Provide the (x, y) coordinate of the cell's center where the given text is located.  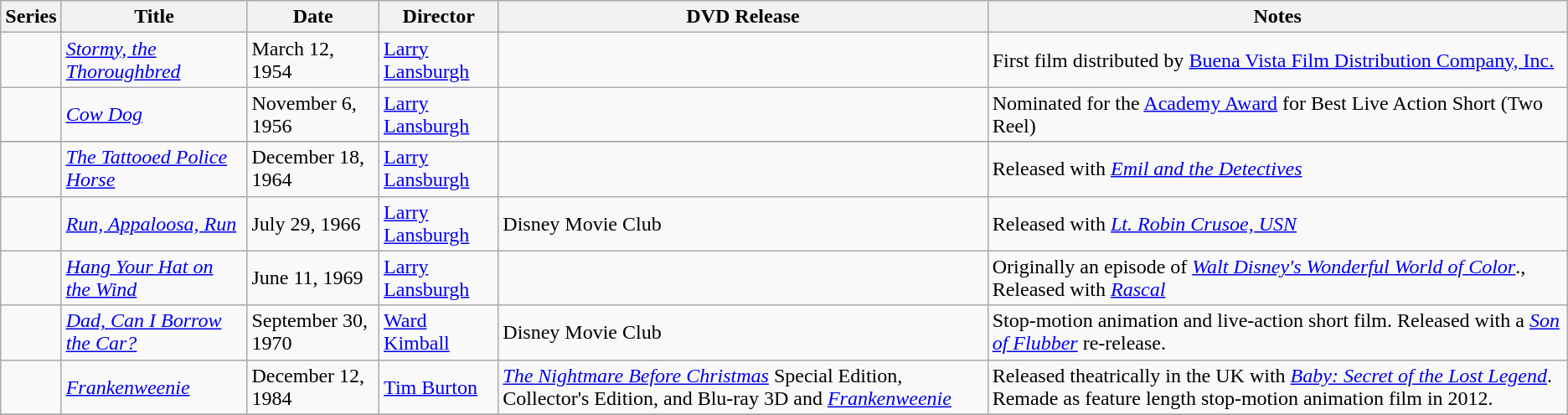
Stormy, the Thoroughbred (154, 60)
November 6, 1956 (313, 114)
Notes (1277, 17)
Released theatrically in the UK with Baby: Secret of the Lost Legend. Remade as feature length stop-motion animation film in 2012. (1277, 387)
Frankenweenie (154, 387)
Stop-motion animation and live-action short film. Released with a Son of Flubber re-release. (1277, 332)
Released with Lt. Robin Crusoe, USN (1277, 223)
Tim Burton (439, 387)
June 11, 1969 (313, 278)
July 29, 1966 (313, 223)
DVD Release (743, 17)
Director (439, 17)
March 12, 1954 (313, 60)
December 12, 1984 (313, 387)
The Tattooed Police Horse (154, 169)
The Nightmare Before Christmas Special Edition, Collector's Edition, and Blu-ray 3D and Frankenweenie (743, 387)
Originally an episode of Walt Disney's Wonderful World of Color., Released with Rascal (1277, 278)
First film distributed by Buena Vista Film Distribution Company, Inc. (1277, 60)
Dad, Can I Borrow the Car? (154, 332)
Released with Emil and the Detectives (1277, 169)
December 18, 1964 (313, 169)
September 30, 1970 (313, 332)
Title (154, 17)
Hang Your Hat on the Wind (154, 278)
Cow Dog (154, 114)
Ward Kimball (439, 332)
Nominated for the Academy Award for Best Live Action Short (Two Reel) (1277, 114)
Series (31, 17)
Date (313, 17)
Run, Appaloosa, Run (154, 223)
